Return the (X, Y) coordinate for the center point of the cell that contains the specified text.  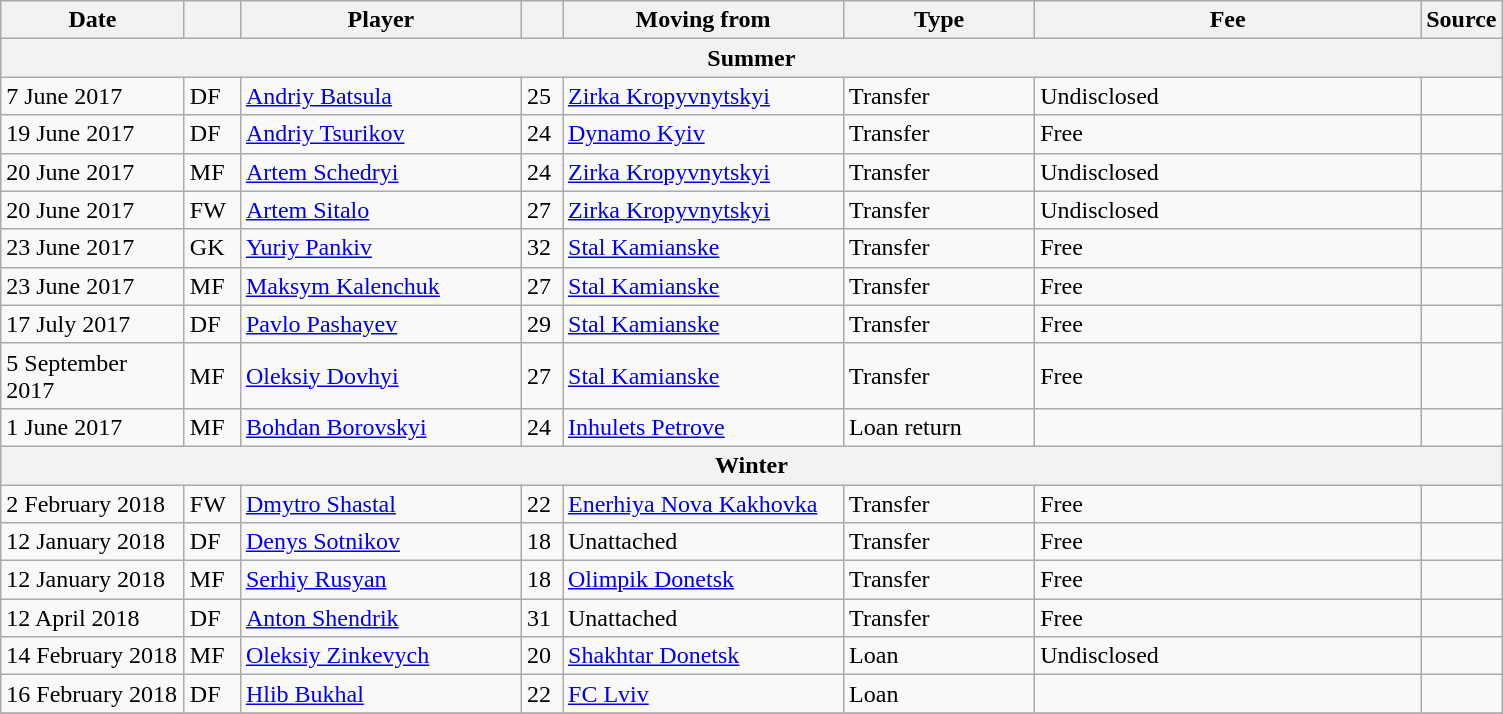
Andriy Tsurikov (380, 134)
Shakhtar Donetsk (702, 656)
Oleksiy Zinkevych (380, 656)
Oleksiy Dovhyi (380, 376)
Andriy Batsula (380, 96)
Date (93, 20)
Artem Schedryi (380, 172)
Artem Sitalo (380, 210)
Summer (752, 58)
Type (940, 20)
Moving from (702, 20)
Serhiy Rusyan (380, 580)
GK (212, 248)
14 February 2018 (93, 656)
31 (542, 618)
Olimpik Donetsk (702, 580)
16 February 2018 (93, 694)
29 (542, 324)
Denys Sotnikov (380, 542)
19 June 2017 (93, 134)
20 (542, 656)
FC Lviv (702, 694)
7 June 2017 (93, 96)
Maksym Kalenchuk (380, 286)
Pavlo Pashayev (380, 324)
12 April 2018 (93, 618)
2 February 2018 (93, 503)
Source (1462, 20)
Inhulets Petrove (702, 427)
Player (380, 20)
25 (542, 96)
Dmytro Shastal (380, 503)
Fee (1228, 20)
Loan return (940, 427)
5 September 2017 (93, 376)
Anton Shendrik (380, 618)
Bohdan Borovskyi (380, 427)
32 (542, 248)
Yuriy Pankiv (380, 248)
Winter (752, 465)
Hlib Bukhal (380, 694)
Dynamo Kyiv (702, 134)
1 June 2017 (93, 427)
17 July 2017 (93, 324)
Enerhiya Nova Kakhovka (702, 503)
